Search for the cell housing the specified text and yield its [x, y] center coordinate. 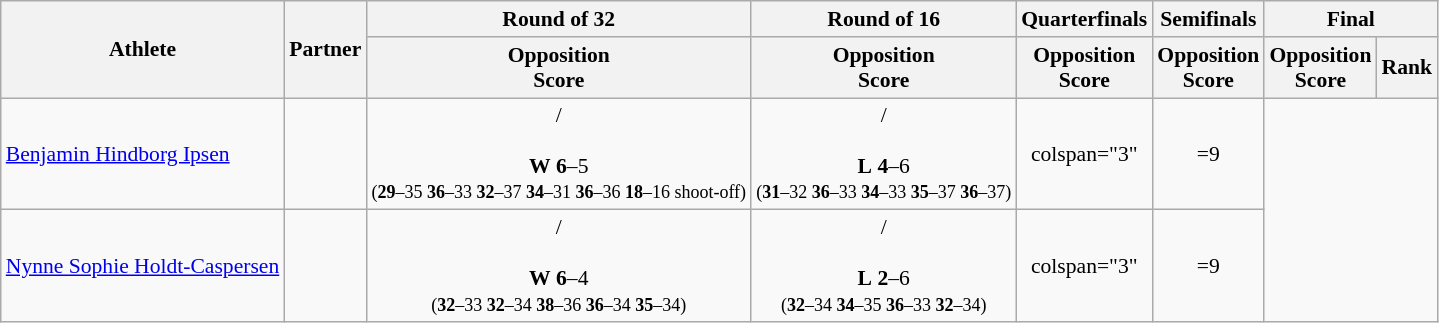
Athlete [143, 50]
/ L 4–6 (31–32 36–33 34–33 35–37 36–37) [884, 154]
/ W 6–4 (32–33 32–34 38–36 36–34 35–34) [558, 266]
Final [1350, 19]
Nynne Sophie Holdt-Caspersen [143, 266]
Partner [325, 50]
Benjamin Hindborg Ipsen [143, 154]
Rank [1406, 68]
/ L 2–6 (32–34 34–35 36–33 32–34) [884, 266]
Round of 16 [884, 19]
Quarterfinals [1084, 19]
Round of 32 [558, 19]
Semifinals [1208, 19]
/ W 6–5 (29–35 36–33 32–37 34–31 36–36 18–16 shoot-off) [558, 154]
